Find where the given text appears and provide that cell's center as (x, y) coordinate. 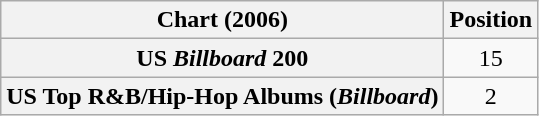
2 (491, 96)
15 (491, 58)
US Billboard 200 (222, 58)
US Top R&B/Hip-Hop Albums (Billboard) (222, 96)
Position (491, 20)
Chart (2006) (222, 20)
